For the text-containing cell, return its midpoint in [x, y] coordinate format. 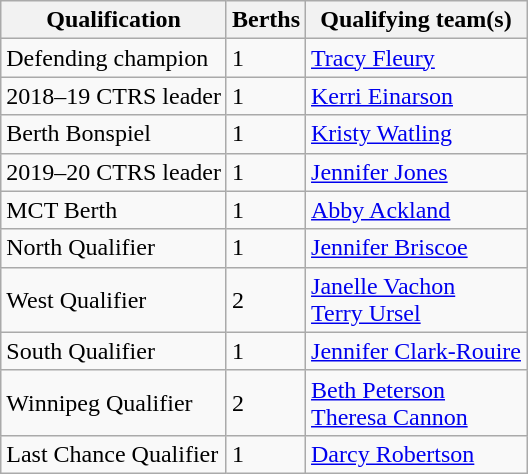
Darcy Robertson [416, 454]
Winnipeg Qualifier [114, 402]
Jennifer Briscoe [416, 248]
Kerri Einarson [416, 96]
Berth Bonspiel [114, 134]
Janelle Vachon Terry Ursel [416, 300]
2019–20 CTRS leader [114, 172]
Qualifying team(s) [416, 20]
Berths [266, 20]
Abby Ackland [416, 210]
Last Chance Qualifier [114, 454]
MCT Berth [114, 210]
North Qualifier [114, 248]
Kristy Watling [416, 134]
2018–19 CTRS leader [114, 96]
Beth Peterson Theresa Cannon [416, 402]
Qualification [114, 20]
Jennifer Clark-Rouire [416, 351]
Tracy Fleury [416, 58]
Defending champion [114, 58]
Jennifer Jones [416, 172]
West Qualifier [114, 300]
South Qualifier [114, 351]
